Locate the cell with the specified text and output its (x, y) center coordinate. 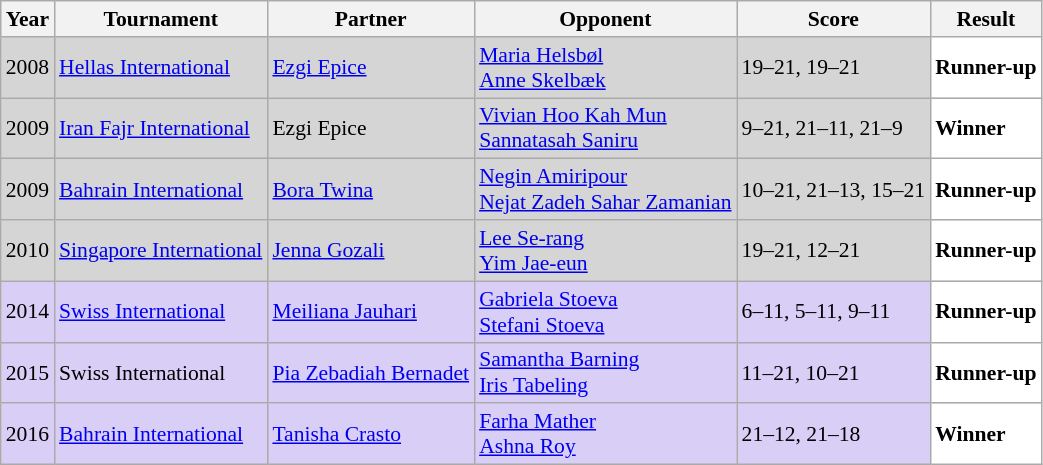
Iran Fajr International (160, 128)
Year (28, 19)
19–21, 12–21 (834, 250)
Vivian Hoo Kah Mun Sannatasah Saniru (605, 128)
Score (834, 19)
Pia Zebadiah Bernadet (370, 372)
Samantha Barning Iris Tabeling (605, 372)
10–21, 21–13, 15–21 (834, 190)
Negin Amiripour Nejat Zadeh Sahar Zamanian (605, 190)
Farha Mather Ashna Roy (605, 434)
Tanisha Crasto (370, 434)
2010 (28, 250)
Tournament (160, 19)
Bora Twina (370, 190)
2016 (28, 434)
Maria Helsbøl Anne Skelbæk (605, 68)
Partner (370, 19)
Lee Se-rang Yim Jae-eun (605, 250)
6–11, 5–11, 9–11 (834, 312)
Result (986, 19)
2008 (28, 68)
2014 (28, 312)
Meiliana Jauhari (370, 312)
Hellas International (160, 68)
Opponent (605, 19)
Gabriela Stoeva Stefani Stoeva (605, 312)
Singapore International (160, 250)
9–21, 21–11, 21–9 (834, 128)
2015 (28, 372)
21–12, 21–18 (834, 434)
19–21, 19–21 (834, 68)
11–21, 10–21 (834, 372)
Jenna Gozali (370, 250)
